Find where the given text appears and provide that cell's center as [x, y] coordinate. 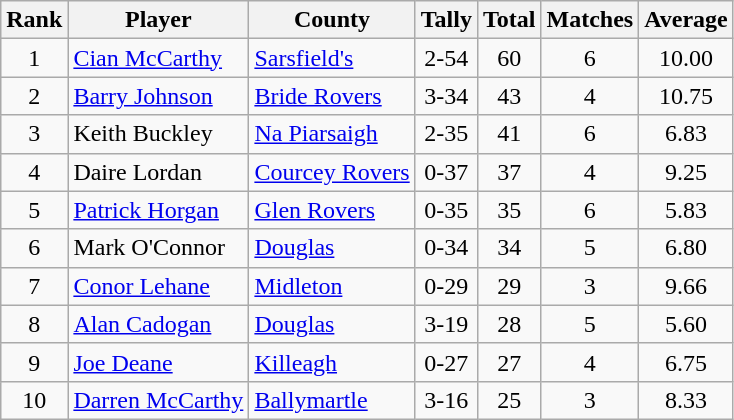
Average [686, 20]
27 [509, 362]
Mark O'Connor [158, 248]
7 [34, 286]
0-27 [446, 362]
10 [34, 400]
0-37 [446, 172]
3-34 [446, 96]
County [332, 20]
8.33 [686, 400]
9.66 [686, 286]
41 [509, 134]
8 [34, 324]
Keith Buckley [158, 134]
2 [34, 96]
Sarsfield's [332, 58]
Killeagh [332, 362]
43 [509, 96]
3-19 [446, 324]
Player [158, 20]
Rank [34, 20]
5.83 [686, 210]
5.60 [686, 324]
3-16 [446, 400]
0-34 [446, 248]
Joe Deane [158, 362]
2-54 [446, 58]
Tally [446, 20]
35 [509, 210]
28 [509, 324]
34 [509, 248]
6.83 [686, 134]
Glen Rovers [332, 210]
Conor Lehane [158, 286]
10.75 [686, 96]
0-35 [446, 210]
Na Piarsaigh [332, 134]
Bride Rovers [332, 96]
9 [34, 362]
6.80 [686, 248]
Barry Johnson [158, 96]
Midleton [332, 286]
Alan Cadogan [158, 324]
60 [509, 58]
25 [509, 400]
1 [34, 58]
Patrick Horgan [158, 210]
Courcey Rovers [332, 172]
Daire Lordan [158, 172]
0-29 [446, 286]
29 [509, 286]
37 [509, 172]
Cian McCarthy [158, 58]
2-35 [446, 134]
Darren McCarthy [158, 400]
6.75 [686, 362]
Matches [590, 20]
Ballymartle [332, 400]
10.00 [686, 58]
Total [509, 20]
9.25 [686, 172]
